Locate the cell with the specified text and output its (X, Y) center coordinate. 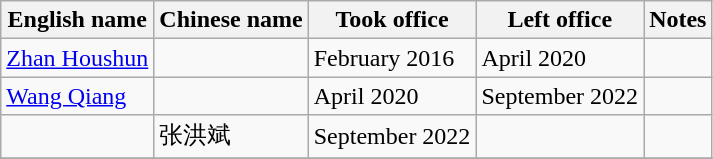
张洪斌 (231, 136)
English name (78, 20)
Chinese name (231, 20)
Notes (678, 20)
Took office (392, 20)
Wang Qiang (78, 96)
February 2016 (392, 58)
Zhan Houshun (78, 58)
Left office (560, 20)
